Output the (X, Y) coordinate of the center of the cell containing the given text.  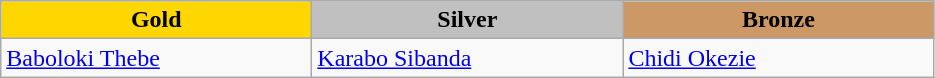
Baboloki Thebe (156, 58)
Bronze (778, 20)
Karabo Sibanda (468, 58)
Gold (156, 20)
Silver (468, 20)
Chidi Okezie (778, 58)
